Locate the cell with the specified text and output its (x, y) center coordinate. 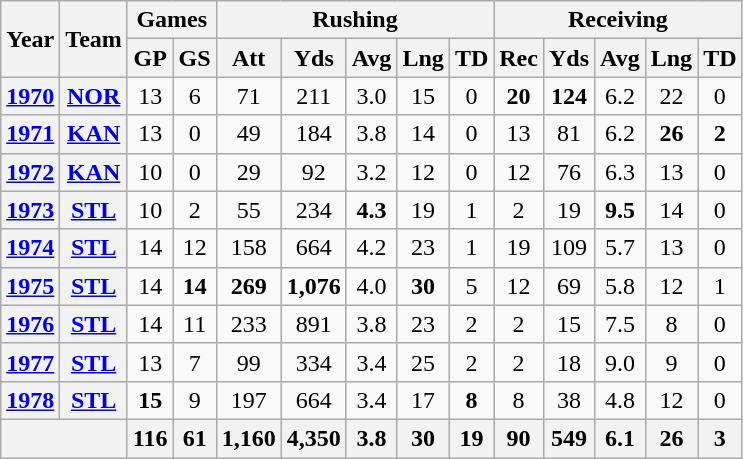
Att (248, 58)
184 (314, 134)
549 (568, 438)
334 (314, 362)
7 (194, 362)
69 (568, 286)
1977 (30, 362)
6.1 (620, 438)
4.2 (372, 248)
1974 (30, 248)
29 (248, 172)
1971 (30, 134)
5 (471, 286)
61 (194, 438)
5.7 (620, 248)
22 (671, 96)
197 (248, 400)
269 (248, 286)
234 (314, 210)
GS (194, 58)
3.0 (372, 96)
4.8 (620, 400)
4,350 (314, 438)
1973 (30, 210)
1978 (30, 400)
49 (248, 134)
20 (519, 96)
11 (194, 324)
55 (248, 210)
17 (423, 400)
GP (150, 58)
6.3 (620, 172)
6 (194, 96)
Games (172, 20)
7.5 (620, 324)
3.2 (372, 172)
1970 (30, 96)
891 (314, 324)
38 (568, 400)
1975 (30, 286)
9.0 (620, 362)
Team (94, 39)
233 (248, 324)
4.3 (372, 210)
99 (248, 362)
90 (519, 438)
71 (248, 96)
1976 (30, 324)
92 (314, 172)
3 (720, 438)
Year (30, 39)
Receiving (618, 20)
5.8 (620, 286)
25 (423, 362)
76 (568, 172)
1,076 (314, 286)
124 (568, 96)
Rushing (355, 20)
9.5 (620, 210)
211 (314, 96)
NOR (94, 96)
4.0 (372, 286)
Rec (519, 58)
81 (568, 134)
116 (150, 438)
158 (248, 248)
1972 (30, 172)
18 (568, 362)
1,160 (248, 438)
109 (568, 248)
